Provide the (x, y) coordinate of the cell's center where the given text is located.  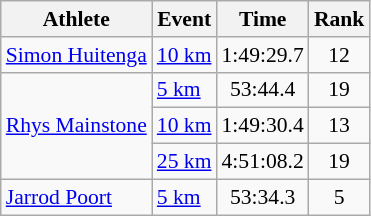
53:34.3 (263, 197)
Jarrod Poort (76, 197)
Simon Huitenga (76, 55)
Rhys Mainstone (76, 126)
Event (184, 19)
1:49:29.7 (263, 55)
53:44.4 (263, 90)
4:51:08.2 (263, 162)
Rank (340, 19)
Time (263, 19)
25 km (184, 162)
Athlete (76, 19)
5 (340, 197)
1:49:30.4 (263, 126)
12 (340, 55)
13 (340, 126)
